Provide the (x, y) coordinate of the cell's center where the given text is located.  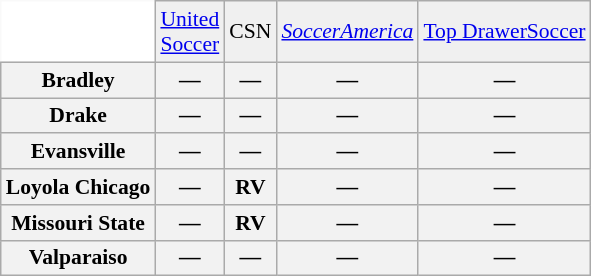
Top DrawerSoccer (504, 32)
Evansville (78, 152)
Loyola Chicago (78, 187)
Valparaiso (78, 258)
CSN (250, 32)
Drake (78, 116)
Missouri State (78, 223)
SoccerAmerica (347, 32)
Bradley (78, 80)
UnitedSoccer (190, 32)
